Detect which cell encompasses the target text, then output its [X, Y] center coordinate. 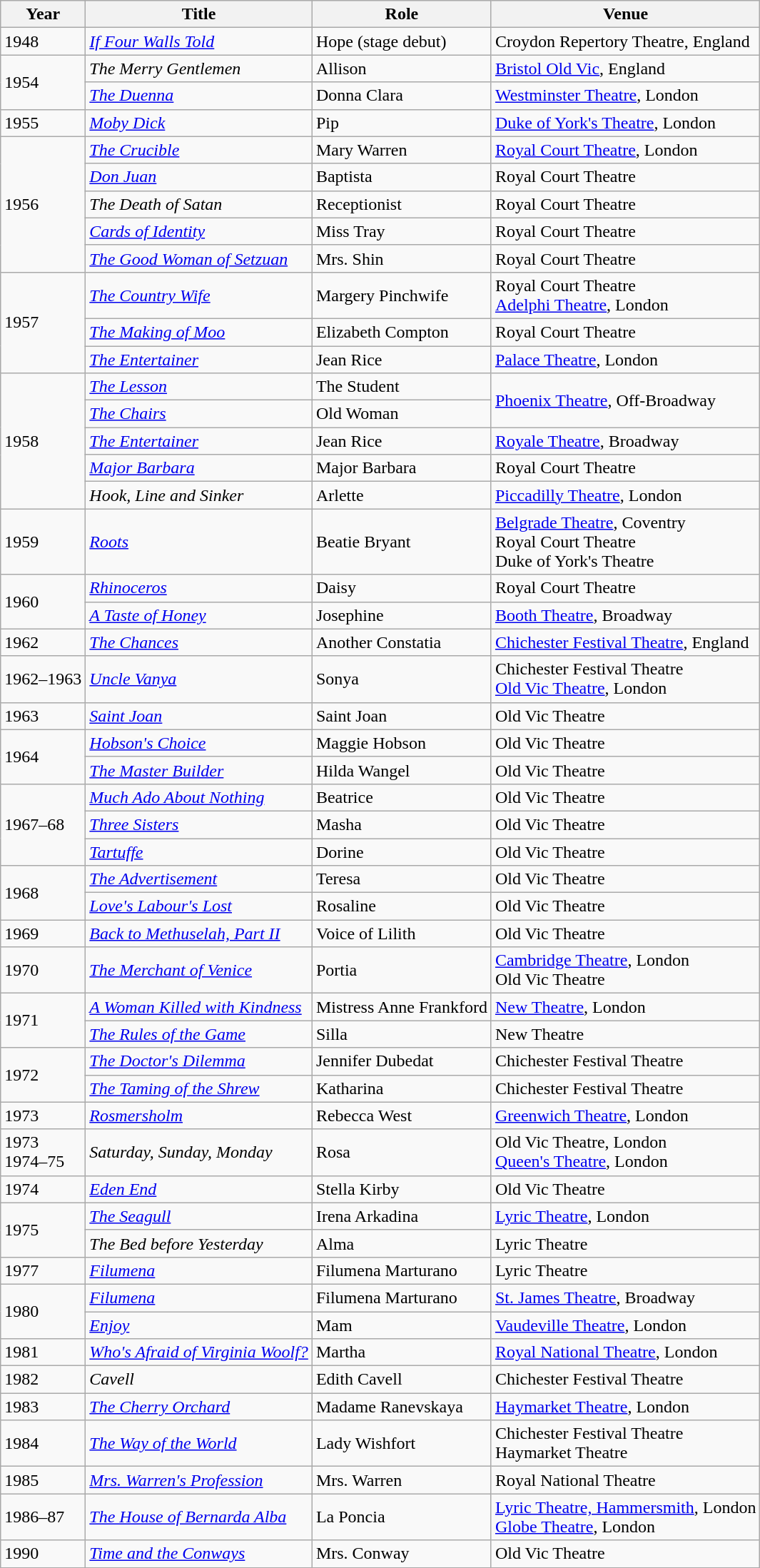
Teresa [401, 879]
The Merchant of Venice [199, 971]
1984 [43, 1443]
Time and the Conways [199, 1554]
Martha [401, 1352]
1954 [43, 82]
Rosa [401, 1152]
If Four Walls Told [199, 41]
The Duenna [199, 96]
The Way of the World [199, 1443]
1964 [43, 757]
1968 [43, 893]
Dorine [401, 851]
Enjoy [199, 1325]
Stella Kirby [401, 1189]
Moby Dick [199, 123]
1958 [43, 441]
Saturday, Sunday, Monday [199, 1152]
Jennifer Dubedat [401, 1061]
Maggie Hobson [401, 743]
The Doctor's Dilemma [199, 1061]
The Making of Moo [199, 332]
1990 [43, 1554]
Allison [401, 69]
1982 [43, 1380]
The Country Wife [199, 295]
The Crucible [199, 150]
1959 [43, 542]
1971 [43, 1021]
Elizabeth Compton [401, 332]
Beatrice [401, 797]
Baptista [401, 177]
Royal National Theatre [625, 1480]
Don Juan [199, 177]
1955 [43, 123]
Mrs. Shin [401, 258]
The Lesson [199, 387]
Bristol Old Vic, England [625, 69]
Mrs. Warren's Profession [199, 1480]
1983 [43, 1407]
Roots [199, 542]
The Master Builder [199, 770]
Margery Pinchwife [401, 295]
Role [401, 14]
Duke of York's Theatre, London [625, 123]
Venue [625, 14]
Booth Theatre, Broadway [625, 615]
Lady Wishfort [401, 1443]
The Seagull [199, 1216]
Receptionist [401, 204]
Uncle Vanya [199, 679]
Eden End [199, 1189]
Chichester Festival Theatre, England [625, 642]
Cambridge Theatre, London Old Vic Theatre [625, 971]
Belgrade Theatre, Coventry Royal Court Theatre Duke of York's Theatre [625, 542]
Back to Methuselah, Part II [199, 934]
Royal Court Theatre, London [625, 150]
Mistress Anne Frankford [401, 1007]
Mrs. Warren [401, 1480]
1969 [43, 934]
The Merry Gentlemen [199, 69]
Another Constatia [401, 642]
The Rules of the Game [199, 1034]
Royal National Theatre, London [625, 1352]
Masha [401, 824]
The Advertisement [199, 879]
Katharina [401, 1088]
Mam [401, 1325]
Westminster Theatre, London [625, 96]
1960 [43, 602]
1963 [43, 716]
1977 [43, 1270]
A Woman Killed with Kindness [199, 1007]
1974 [43, 1189]
Pip [401, 123]
1967–68 [43, 824]
Year [43, 14]
Hope (stage debut) [401, 41]
Royal Court Theatre Adelphi Theatre, London [625, 295]
Much Ado About Nothing [199, 797]
Daisy [401, 588]
Cavell [199, 1380]
Hilda Wangel [401, 770]
1962–1963 [43, 679]
Croydon Repertory Theatre, England [625, 41]
A Taste of Honey [199, 615]
Vaudeville Theatre, London [625, 1325]
St. James Theatre, Broadway [625, 1298]
Hook, Line and Sinker [199, 495]
Old Vic Theatre, London Queen's Theatre, London [625, 1152]
Mary Warren [401, 150]
1975 [43, 1230]
New Theatre, London [625, 1007]
Piccadilly Theatre, London [625, 495]
The Bed before Yesterday [199, 1243]
Lyric Theatre, London [625, 1216]
Rhinoceros [199, 588]
Royale Theatre, Broadway [625, 441]
Rebecca West [401, 1116]
Tartuffe [199, 851]
The Death of Satan [199, 204]
Josephine [401, 615]
1985 [43, 1480]
Silla [401, 1034]
Irena Arkadina [401, 1216]
Beatie Bryant [401, 542]
1981 [43, 1352]
Title [199, 14]
Voice of Lilith [401, 934]
Alma [401, 1243]
Three Sisters [199, 824]
Greenwich Theatre, London [625, 1116]
1970 [43, 971]
The Chairs [199, 414]
1986–87 [43, 1517]
The Student [401, 387]
Portia [401, 971]
1948 [43, 41]
1972 [43, 1075]
1973 [43, 1116]
Chichester Festival Theatre Haymarket Theatre [625, 1443]
The Chances [199, 642]
The Taming of the Shrew [199, 1088]
The House of Bernarda Alba [199, 1517]
The Good Woman of Setzuan [199, 258]
Phoenix Theatre, Off-Broadway [625, 400]
Haymarket Theatre, London [625, 1407]
Cards of Identity [199, 231]
Chichester Festival Theatre Old Vic Theatre, London [625, 679]
La Poncia [401, 1517]
Lyric Theatre, Hammersmith, London Globe Theatre, London [625, 1517]
Rosmersholm [199, 1116]
1956 [43, 204]
Edith Cavell [401, 1380]
1957 [43, 323]
Rosaline [401, 906]
1980 [43, 1311]
Old Woman [401, 414]
The Cherry Orchard [199, 1407]
Hobson's Choice [199, 743]
1962 [43, 642]
Donna Clara [401, 96]
Love's Labour's Lost [199, 906]
Arlette [401, 495]
1973 1974–75 [43, 1152]
Who's Afraid of Virginia Woolf? [199, 1352]
Mrs. Conway [401, 1554]
New Theatre [625, 1034]
Madame Ranevskaya [401, 1407]
Palace Theatre, London [625, 359]
Sonya [401, 679]
Miss Tray [401, 231]
